Search for the cell housing the specified text and yield its [X, Y] center coordinate. 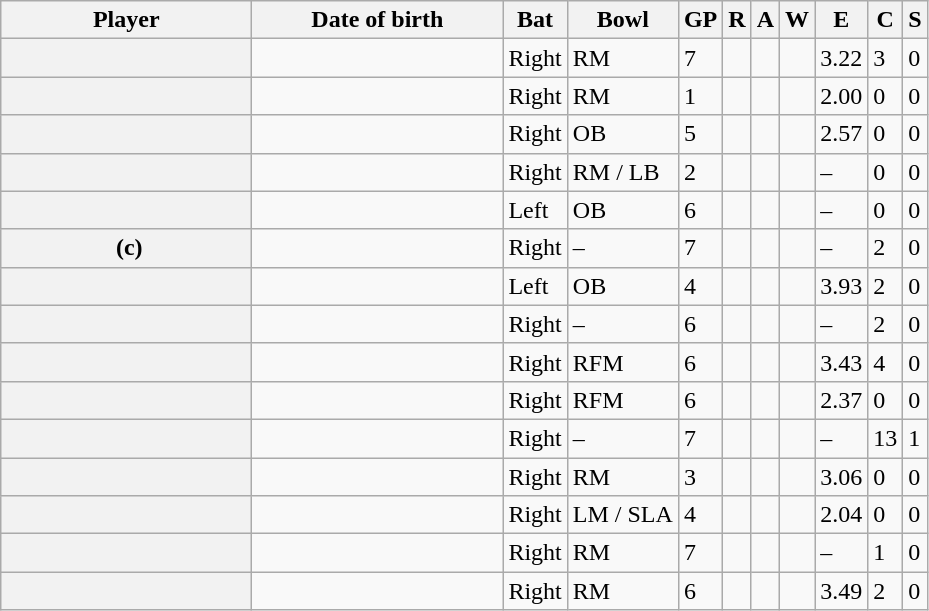
Bowl [622, 20]
Date of birth [378, 20]
S [915, 20]
C [886, 20]
3.43 [842, 362]
(c) [126, 248]
3.06 [842, 477]
5 [700, 134]
3.93 [842, 286]
W [798, 20]
Player [126, 20]
3.49 [842, 591]
2.37 [842, 400]
13 [886, 438]
E [842, 20]
RM / LB [622, 172]
GP [700, 20]
LM / SLA [622, 515]
3.22 [842, 58]
2.57 [842, 134]
A [765, 20]
Bat [535, 20]
R [737, 20]
2.04 [842, 515]
2.00 [842, 96]
